Determine the [x, y] coordinate at the center of the cell enclosing the given text.  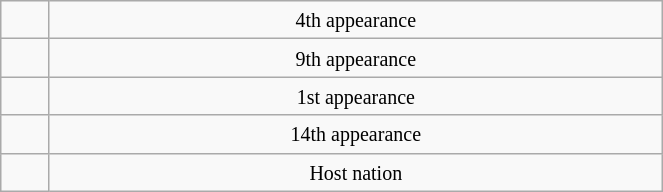
9th appearance [356, 58]
4th appearance [356, 20]
14th appearance [356, 134]
1st appearance [356, 96]
Host nation [356, 172]
